Provide the (x, y) coordinate of the cell's center where the given text is located.  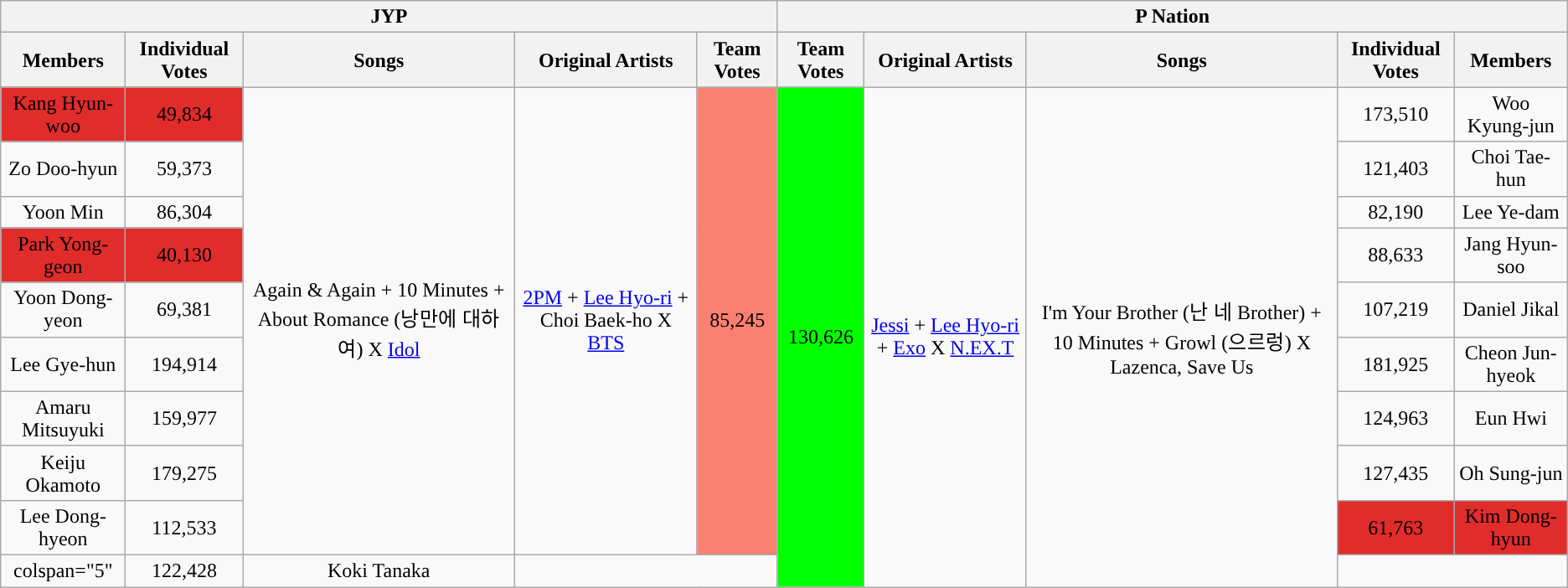
Kim Dong-hyun (1511, 528)
Woo Kyung-jun (1511, 114)
Park Yong-geon (64, 255)
Kang Hyun-woo (64, 114)
Jang Hyun-soo (1511, 255)
130,626 (821, 337)
Jessi + Lee Hyo-ri + Exo X N.EX.T (946, 337)
107,219 (1395, 310)
194,914 (184, 364)
P Nation (1173, 17)
Daniel Jikal (1511, 310)
159,977 (184, 419)
Cheon Jun-hyeok (1511, 364)
173,510 (1395, 114)
Yoon Min (64, 212)
Koki Tanaka (379, 570)
Oh Sung-jun (1511, 472)
40,130 (184, 255)
Keiju Okamoto (64, 472)
Lee Ye-dam (1511, 212)
Lee Dong-hyeon (64, 528)
127,435 (1395, 472)
59,373 (184, 169)
Eun Hwi (1511, 419)
Yoon Dong-yeon (64, 310)
112,533 (184, 528)
colspan="5" (64, 570)
82,190 (1395, 212)
85,245 (737, 322)
49,834 (184, 114)
179,275 (184, 472)
121,403 (1395, 169)
Choi Tae-hun (1511, 169)
I'm Your Brother (난 네 Brother) + 10 Minutes + Growl (으르렁) X Lazenca, Save Us (1181, 337)
2PM + Lee Hyo-ri + Choi Baek-ho X BTS (606, 322)
61,763 (1395, 528)
122,428 (184, 570)
86,304 (184, 212)
Amaru Mitsuyuki (64, 419)
181,925 (1395, 364)
124,963 (1395, 419)
Again & Again + 10 Minutes + About Romance (낭만에 대하여) X Idol (379, 322)
Zo Doo-hyun (64, 169)
JYP (389, 17)
88,633 (1395, 255)
Lee Gye-hun (64, 364)
69,381 (184, 310)
